From the cell containing the given text, extract its center point as [x, y] coordinate. 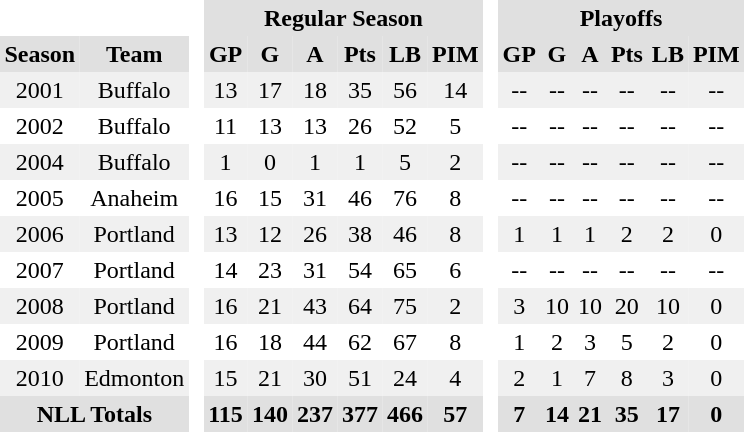
Regular Season [344, 18]
2002 [40, 126]
38 [360, 234]
2005 [40, 198]
466 [404, 414]
2004 [40, 162]
56 [404, 90]
64 [360, 306]
Team [134, 54]
30 [314, 378]
51 [360, 378]
2006 [40, 234]
2008 [40, 306]
62 [360, 342]
377 [360, 414]
140 [270, 414]
Edmonton [134, 378]
NLL Totals [94, 414]
75 [404, 306]
24 [404, 378]
Anaheim [134, 198]
52 [404, 126]
2001 [40, 90]
4 [455, 378]
57 [455, 414]
2007 [40, 270]
23 [270, 270]
11 [226, 126]
6 [455, 270]
44 [314, 342]
65 [404, 270]
Season [40, 54]
2009 [40, 342]
12 [270, 234]
67 [404, 342]
115 [226, 414]
76 [404, 198]
2010 [40, 378]
Playoffs [621, 18]
237 [314, 414]
43 [314, 306]
54 [360, 270]
20 [626, 306]
